Scan for the cell matching the given text and deliver its (X, Y) coordinate at center. 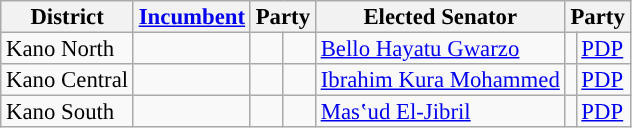
District (68, 17)
Kano North (68, 49)
Kano South (68, 112)
Ibrahim Kura Mohammed (440, 80)
Kano Central (68, 80)
Incumbent (192, 17)
Masʽud El-Jibril (440, 112)
Bello Hayatu Gwarzo (440, 49)
Elected Senator (440, 17)
